Extract the (X, Y) coordinate from the center of the cell holding the provided text.  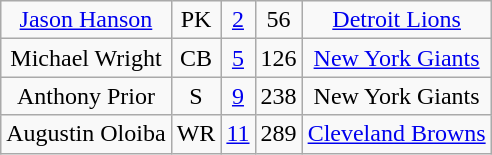
Augustin Oloiba (86, 134)
CB (196, 58)
289 (278, 134)
56 (278, 20)
S (196, 96)
PK (196, 20)
238 (278, 96)
11 (238, 134)
5 (238, 58)
Detroit Lions (396, 20)
Cleveland Browns (396, 134)
126 (278, 58)
WR (196, 134)
Anthony Prior (86, 96)
Jason Hanson (86, 20)
2 (238, 20)
Michael Wright (86, 58)
9 (238, 96)
